Output the [X, Y] coordinate of the center of the cell containing the given text.  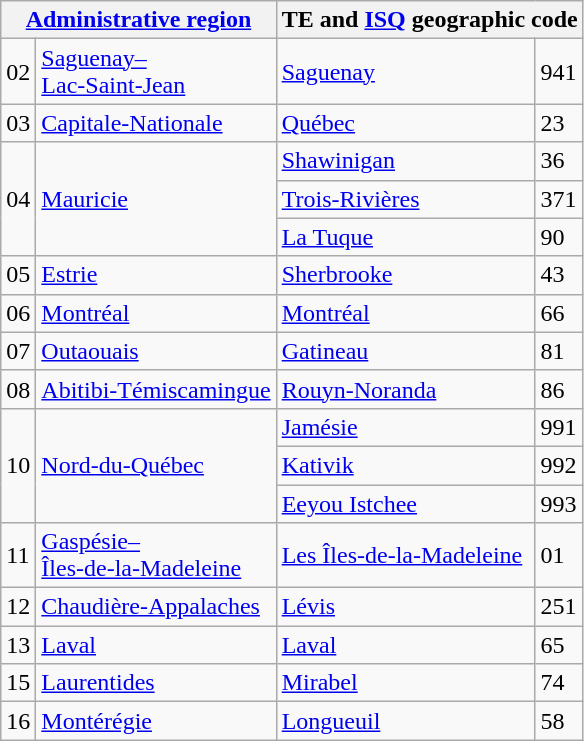
07 [18, 351]
941 [559, 72]
06 [18, 313]
Jamésie [406, 427]
03 [18, 123]
81 [559, 351]
991 [559, 427]
371 [559, 199]
16 [18, 721]
Estrie [156, 275]
Les Îles-de-la-Madeleine [406, 556]
15 [18, 683]
993 [559, 503]
Trois-Rivières [406, 199]
Mauricie [156, 199]
43 [559, 275]
Gatineau [406, 351]
65 [559, 645]
Saguenay [406, 72]
Saguenay–Lac-Saint-Jean [156, 72]
Eeyou Istchee [406, 503]
Gaspésie–Îles-de-la-Madeleine [156, 556]
12 [18, 607]
Kativik [406, 465]
Capitale-Nationale [156, 123]
Rouyn-Noranda [406, 389]
90 [559, 237]
66 [559, 313]
36 [559, 161]
86 [559, 389]
13 [18, 645]
Laurentides [156, 683]
05 [18, 275]
01 [559, 556]
La Tuque [406, 237]
23 [559, 123]
Québec [406, 123]
74 [559, 683]
Abitibi-Témiscamingue [156, 389]
Shawinigan [406, 161]
Sherbrooke [406, 275]
TE and ISQ geographic code [430, 20]
10 [18, 465]
58 [559, 721]
251 [559, 607]
Lévis [406, 607]
04 [18, 199]
Chaudière-Appalaches [156, 607]
Outaouais [156, 351]
Mirabel [406, 683]
02 [18, 72]
992 [559, 465]
Nord-du-Québec [156, 465]
Administrative region [138, 20]
11 [18, 556]
Montérégie [156, 721]
Longueuil [406, 721]
08 [18, 389]
